Provide the (X, Y) coordinate of the cell's center where the given text is located.  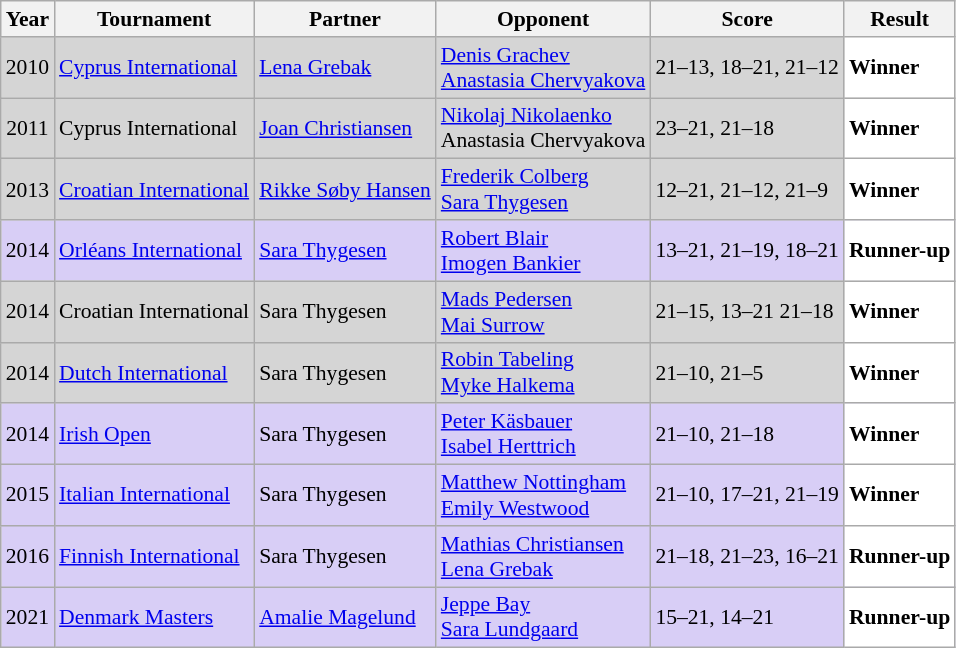
Amalie Magelund (345, 618)
Nikolaj Nikolaenko Anastasia Chervyakova (544, 128)
2021 (28, 618)
Matthew Nottingham Emily Westwood (544, 496)
Opponent (544, 19)
2015 (28, 496)
21–18, 21–23, 16–21 (747, 556)
15–21, 14–21 (747, 618)
Year (28, 19)
21–10, 21–18 (747, 434)
2011 (28, 128)
Denmark Masters (154, 618)
Mads Pedersen Mai Surrow (544, 312)
21–15, 13–21 21–18 (747, 312)
Robin Tabeling Myke Halkema (544, 372)
Denis Grachev Anastasia Chervyakova (544, 68)
Tournament (154, 19)
21–10, 17–21, 21–19 (747, 496)
2016 (28, 556)
Mathias Christiansen Lena Grebak (544, 556)
21–10, 21–5 (747, 372)
Joan Christiansen (345, 128)
21–13, 18–21, 21–12 (747, 68)
2013 (28, 190)
Lena Grebak (345, 68)
Partner (345, 19)
Rikke Søby Hansen (345, 190)
Frederik Colberg Sara Thygesen (544, 190)
Peter Käsbauer Isabel Herttrich (544, 434)
Italian International (154, 496)
12–21, 21–12, 21–9 (747, 190)
Orléans International (154, 250)
Finnish International (154, 556)
Irish Open (154, 434)
Score (747, 19)
Robert Blair Imogen Bankier (544, 250)
Result (900, 19)
Jeppe Bay Sara Lundgaard (544, 618)
13–21, 21–19, 18–21 (747, 250)
Dutch International (154, 372)
2010 (28, 68)
23–21, 21–18 (747, 128)
